Scan for the cell matching the given text and deliver its [x, y] coordinate at center. 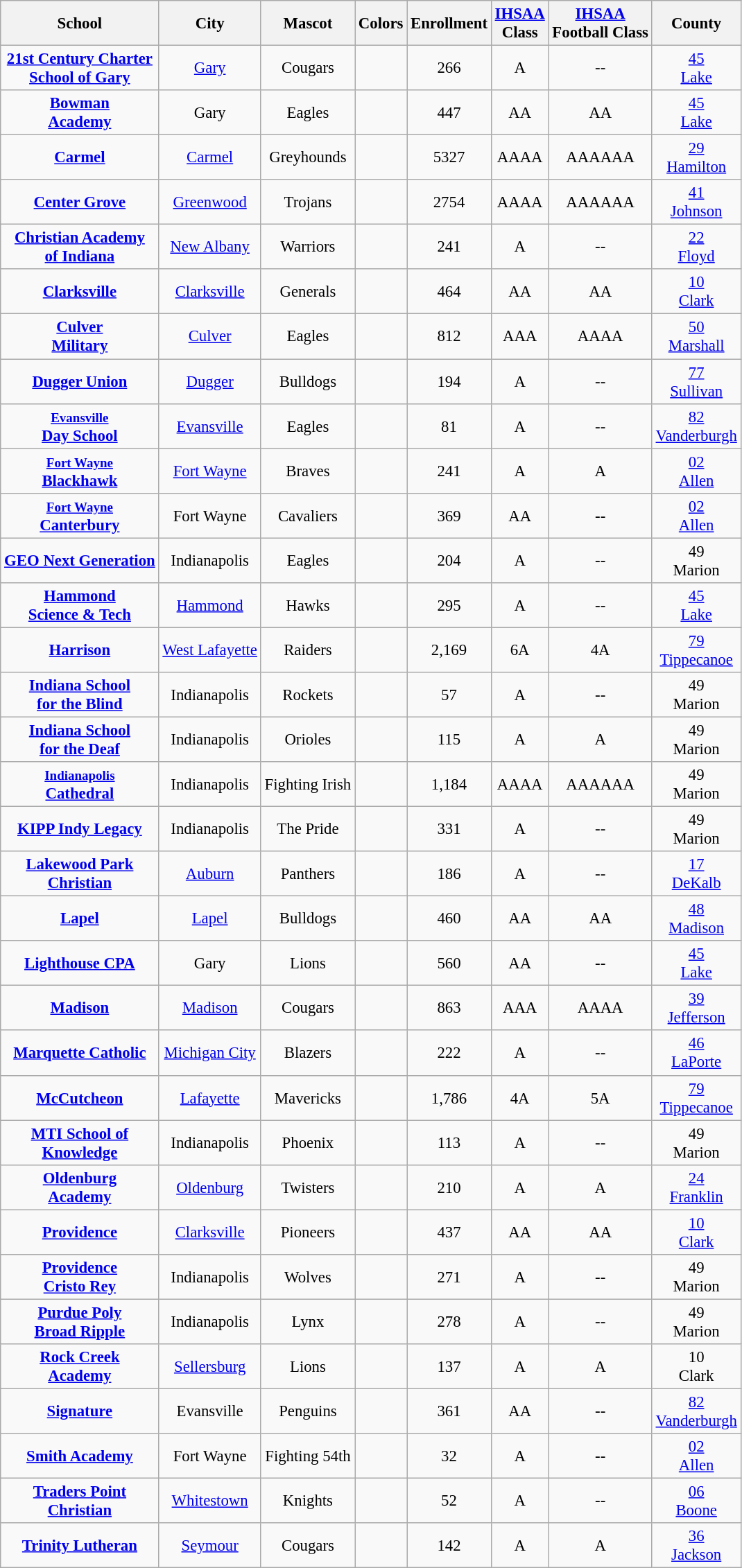
Generals [308, 291]
222 [449, 1054]
1,786 [449, 1098]
West Lafayette [209, 650]
863 [449, 1008]
369 [449, 516]
464 [449, 291]
Seymour [209, 1546]
186 [449, 873]
Oldenburg Academy [80, 1187]
32 [449, 1456]
Greenwood [209, 202]
142 [449, 1546]
21st Century CharterSchool of Gary [80, 68]
77Sullivan [696, 381]
Colors [381, 24]
6A [520, 650]
Pioneers [308, 1232]
BowmanAcademy [80, 112]
Lynx [308, 1321]
57 [449, 695]
24Franklin [696, 1187]
Penguins [308, 1411]
Phoenix [308, 1142]
Indiana Schoolfor the Deaf [80, 739]
Hammond [209, 606]
29 Hamilton [696, 158]
812 [449, 337]
204 [449, 560]
115 [449, 739]
Traders PointChristian [80, 1501]
ProvidenceCristo Rey [80, 1277]
Lighthouse CPA [80, 964]
271 [449, 1277]
Michigan City [209, 1054]
2,169 [449, 650]
CulverMilitary [80, 337]
Mavericks [308, 1098]
IndianapolisCathedral [80, 785]
137 [449, 1367]
EvansvilleDay School [80, 426]
81 [449, 426]
IHSAAFootball Class [601, 24]
Fighting Irish [308, 785]
Braves [308, 471]
City [209, 24]
560 [449, 964]
Cavaliers [308, 516]
Warriors [308, 247]
295 [449, 606]
HammondScience & Tech [80, 606]
41 Johnson [696, 202]
52 [449, 1501]
48 Madison [696, 919]
5327 [449, 158]
KIPP Indy Legacy [80, 829]
Blazers [308, 1054]
Harrison [80, 650]
46 LaPorte [696, 1054]
447 [449, 112]
Panthers [308, 873]
22 Floyd [696, 247]
GEO Next Generation [80, 560]
Auburn [209, 873]
Twisters [308, 1187]
Whitestown [209, 1501]
Mascot [308, 24]
437 [449, 1232]
New Albany [209, 247]
Rock CreekAcademy [80, 1367]
39Jefferson [696, 1008]
460 [449, 919]
266 [449, 68]
Dugger [209, 381]
Fort WayneCanterbury [80, 516]
The Pride [308, 829]
IHSAAClass [520, 24]
McCutcheon [80, 1098]
36Jackson [696, 1546]
Hawks [308, 606]
10 Clark [696, 291]
2754 [449, 202]
Culver [209, 337]
Lakewood Park Christian [80, 873]
Raiders [308, 650]
Enrollment [449, 24]
17DeKalb [696, 873]
Fighting 54th [308, 1456]
Oldenburg [209, 1187]
Trojans [308, 202]
02 Allen [696, 471]
194 [449, 381]
210 [449, 1187]
06Boone [696, 1501]
Center Grove [80, 202]
Indiana Schoolfor the Blind [80, 695]
School [80, 24]
Knights [308, 1501]
Providence [80, 1232]
Orioles [308, 739]
5A [601, 1098]
331 [449, 829]
Smith Academy [80, 1456]
Christian Academyof Indiana [80, 247]
Signature [80, 1411]
278 [449, 1321]
Dugger Union [80, 381]
Greyhounds [308, 158]
Marquette Catholic [80, 1054]
Rockets [308, 695]
Trinity Lutheran [80, 1546]
50Marshall [696, 337]
Wolves [308, 1277]
Sellersburg [209, 1367]
Purdue PolyBroad Ripple [80, 1321]
1,184 [449, 785]
County [696, 24]
113 [449, 1142]
Lafayette [209, 1098]
MTI School ofKnowledge [80, 1142]
Fort WayneBlackhawk [80, 471]
361 [449, 1411]
